Determine the [X, Y] coordinate at the center of the cell enclosing the given text.  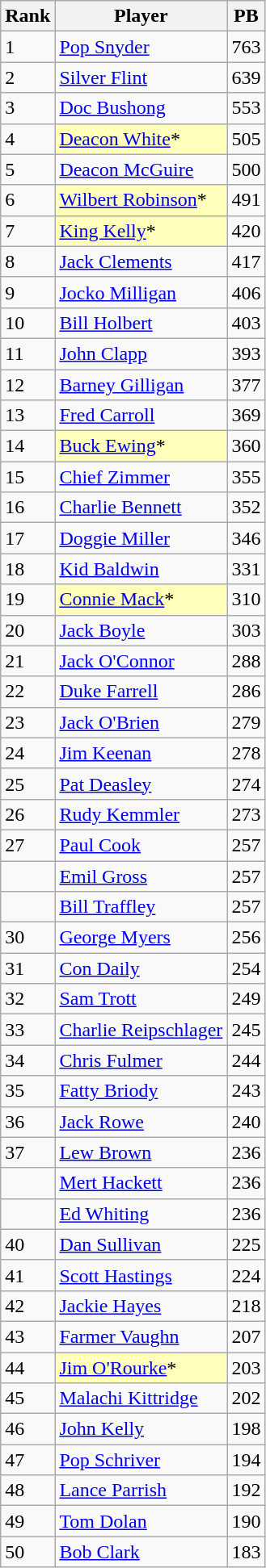
27 [27, 845]
25 [27, 784]
Jack O'Connor [141, 661]
Jim O'Rourke* [141, 1368]
Bob Clark [141, 1552]
194 [246, 1460]
Rank [27, 16]
Jack Rowe [141, 1122]
34 [27, 1060]
Lance Parrish [141, 1491]
Jocko Milligan [141, 292]
192 [246, 1491]
Charlie Reipschlager [141, 1030]
243 [246, 1091]
360 [246, 446]
Silver Flint [141, 77]
763 [246, 47]
218 [246, 1306]
Sam Trott [141, 999]
355 [246, 477]
278 [246, 753]
273 [246, 814]
244 [246, 1060]
9 [27, 292]
3 [27, 108]
Scott Hastings [141, 1275]
Fatty Briody [141, 1091]
310 [246, 600]
240 [246, 1122]
24 [27, 753]
202 [246, 1399]
43 [27, 1336]
420 [246, 231]
254 [246, 968]
22 [27, 692]
Jack Clements [141, 261]
Bill Traffley [141, 907]
Pat Deasley [141, 784]
Deacon White* [141, 139]
279 [246, 722]
Barney Gilligan [141, 385]
Connie Mack* [141, 600]
1 [27, 47]
John Clapp [141, 353]
50 [27, 1552]
Jackie Hayes [141, 1306]
Jim Keenan [141, 753]
6 [27, 200]
Tom Dolan [141, 1521]
Deacon McGuire [141, 169]
Farmer Vaughn [141, 1336]
393 [246, 353]
45 [27, 1399]
Rudy Kemmler [141, 814]
Bill Holbert [141, 323]
10 [27, 323]
207 [246, 1336]
403 [246, 323]
256 [246, 938]
44 [27, 1368]
406 [246, 292]
Malachi Kittridge [141, 1399]
16 [27, 508]
8 [27, 261]
Pop Snyder [141, 47]
286 [246, 692]
Ed Whiting [141, 1214]
21 [27, 661]
352 [246, 508]
17 [27, 538]
500 [246, 169]
40 [27, 1244]
49 [27, 1521]
Chief Zimmer [141, 477]
Doc Bushong [141, 108]
48 [27, 1491]
11 [27, 353]
John Kelly [141, 1429]
377 [246, 385]
47 [27, 1460]
Buck Ewing* [141, 446]
42 [27, 1306]
369 [246, 416]
Pop Schriver [141, 1460]
35 [27, 1091]
26 [27, 814]
12 [27, 385]
Wilbert Robinson* [141, 200]
31 [27, 968]
249 [246, 999]
36 [27, 1122]
Mert Hackett [141, 1183]
303 [246, 630]
20 [27, 630]
225 [246, 1244]
19 [27, 600]
15 [27, 477]
198 [246, 1429]
PB [246, 16]
Paul Cook [141, 845]
4 [27, 139]
14 [27, 446]
Con Daily [141, 968]
Charlie Bennett [141, 508]
41 [27, 1275]
George Myers [141, 938]
Duke Farrell [141, 692]
King Kelly* [141, 231]
23 [27, 722]
Jack Boyle [141, 630]
30 [27, 938]
Fred Carroll [141, 416]
190 [246, 1521]
203 [246, 1368]
33 [27, 1030]
7 [27, 231]
553 [246, 108]
Player [141, 16]
18 [27, 569]
13 [27, 416]
2 [27, 77]
288 [246, 661]
Chris Fulmer [141, 1060]
46 [27, 1429]
639 [246, 77]
Emil Gross [141, 876]
245 [246, 1030]
346 [246, 538]
491 [246, 200]
183 [246, 1552]
32 [27, 999]
Jack O'Brien [141, 722]
Dan Sullivan [141, 1244]
274 [246, 784]
5 [27, 169]
331 [246, 569]
Kid Baldwin [141, 569]
417 [246, 261]
224 [246, 1275]
Doggie Miller [141, 538]
505 [246, 139]
Lew Brown [141, 1152]
37 [27, 1152]
